Capture the cell that displays the provided text and extract its [X, Y] central coordinate. 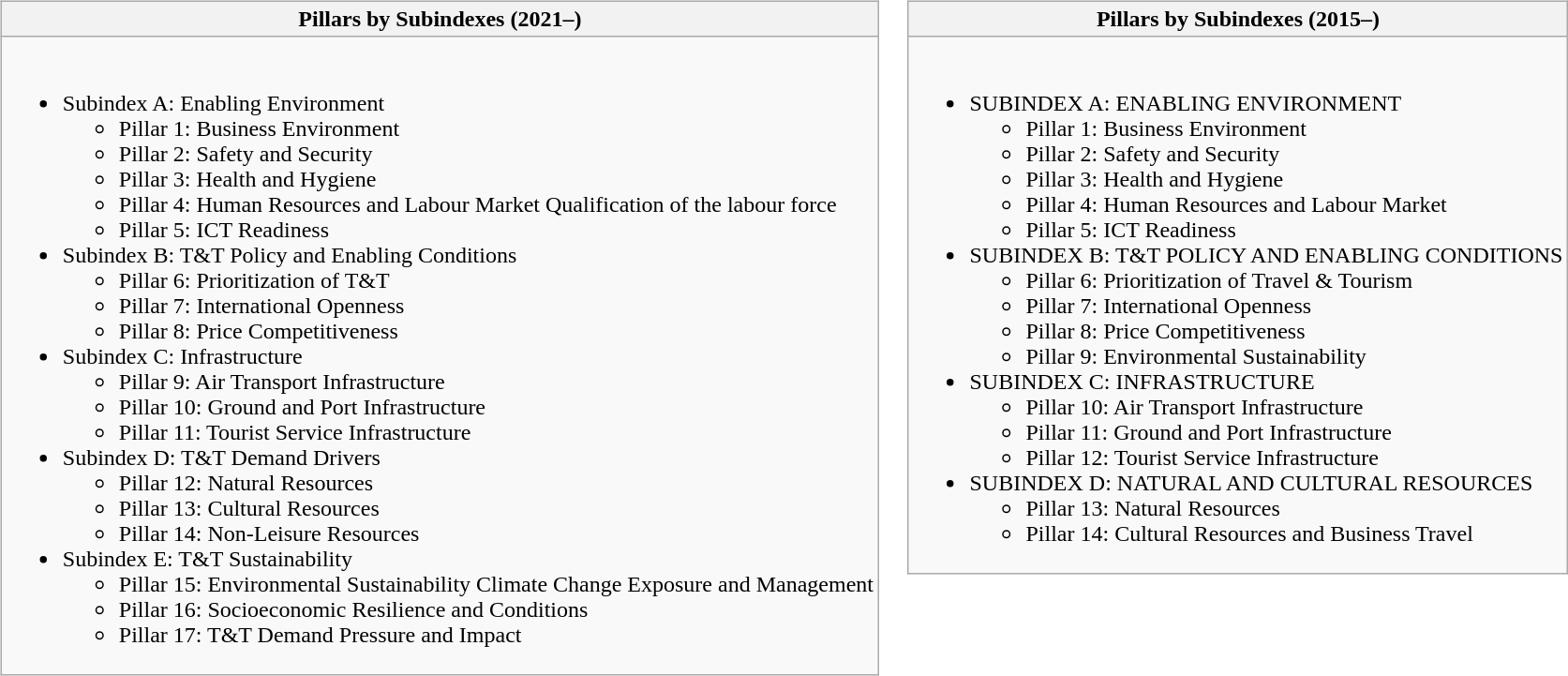
Pillars by Subindexes (2021–) [440, 19]
Pillars by Subindexes (2015–) [1238, 19]
